Scan for the cell matching the given text and deliver its (x, y) coordinate at center. 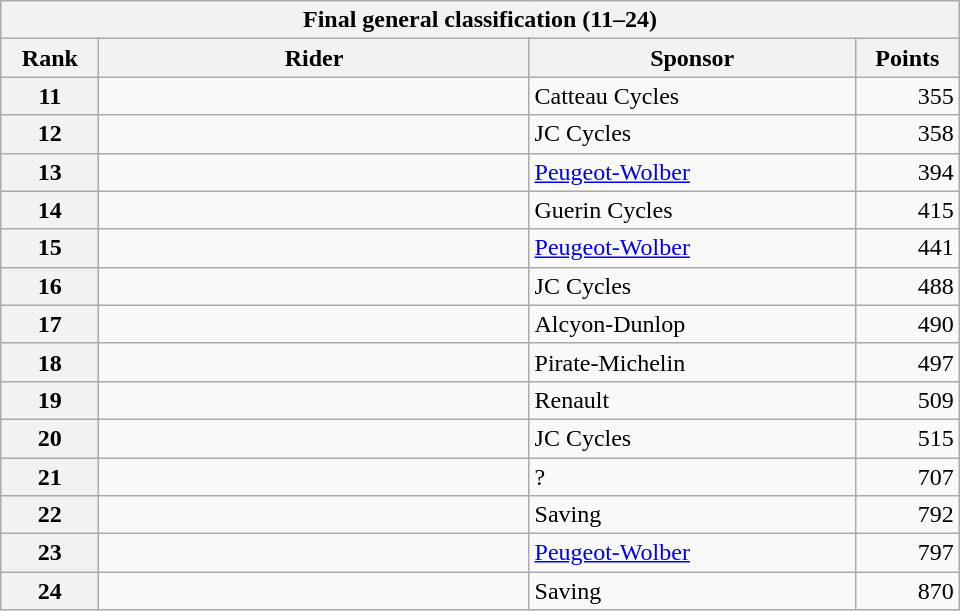
21 (50, 477)
17 (50, 324)
Sponsor (692, 58)
16 (50, 286)
18 (50, 362)
441 (907, 248)
23 (50, 553)
394 (907, 172)
22 (50, 515)
Rank (50, 58)
20 (50, 438)
497 (907, 362)
488 (907, 286)
Catteau Cycles (692, 96)
490 (907, 324)
415 (907, 210)
Alcyon-Dunlop (692, 324)
12 (50, 134)
355 (907, 96)
Guerin Cycles (692, 210)
Final general classification (11–24) (480, 20)
Renault (692, 400)
792 (907, 515)
15 (50, 248)
358 (907, 134)
Rider (314, 58)
13 (50, 172)
14 (50, 210)
? (692, 477)
Points (907, 58)
870 (907, 591)
11 (50, 96)
19 (50, 400)
707 (907, 477)
509 (907, 400)
515 (907, 438)
Pirate-Michelin (692, 362)
797 (907, 553)
24 (50, 591)
